Scan for the cell matching the given text and deliver its (x, y) coordinate at center. 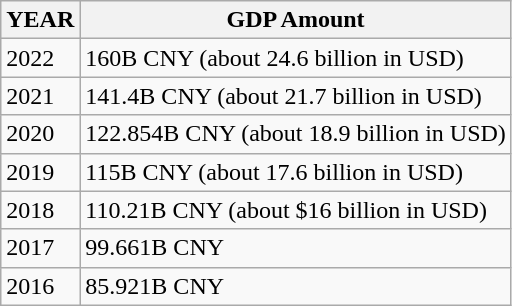
2021 (40, 96)
122.854B CNY (about 18.9 billion in USD) (296, 134)
2016 (40, 286)
141.4B CNY (about 21.7 billion in USD) (296, 96)
115B CNY (about 17.6 billion in USD) (296, 172)
160B CNY (about 24.6 billion in USD) (296, 58)
GDP Amount (296, 20)
2019 (40, 172)
2018 (40, 210)
99.661B CNY (296, 248)
85.921B CNY (296, 286)
YEAR (40, 20)
2017 (40, 248)
2020 (40, 134)
2022 (40, 58)
110.21B CNY (about $16 billion in USD) (296, 210)
